Return [X, Y] of the center of cell containing provided text 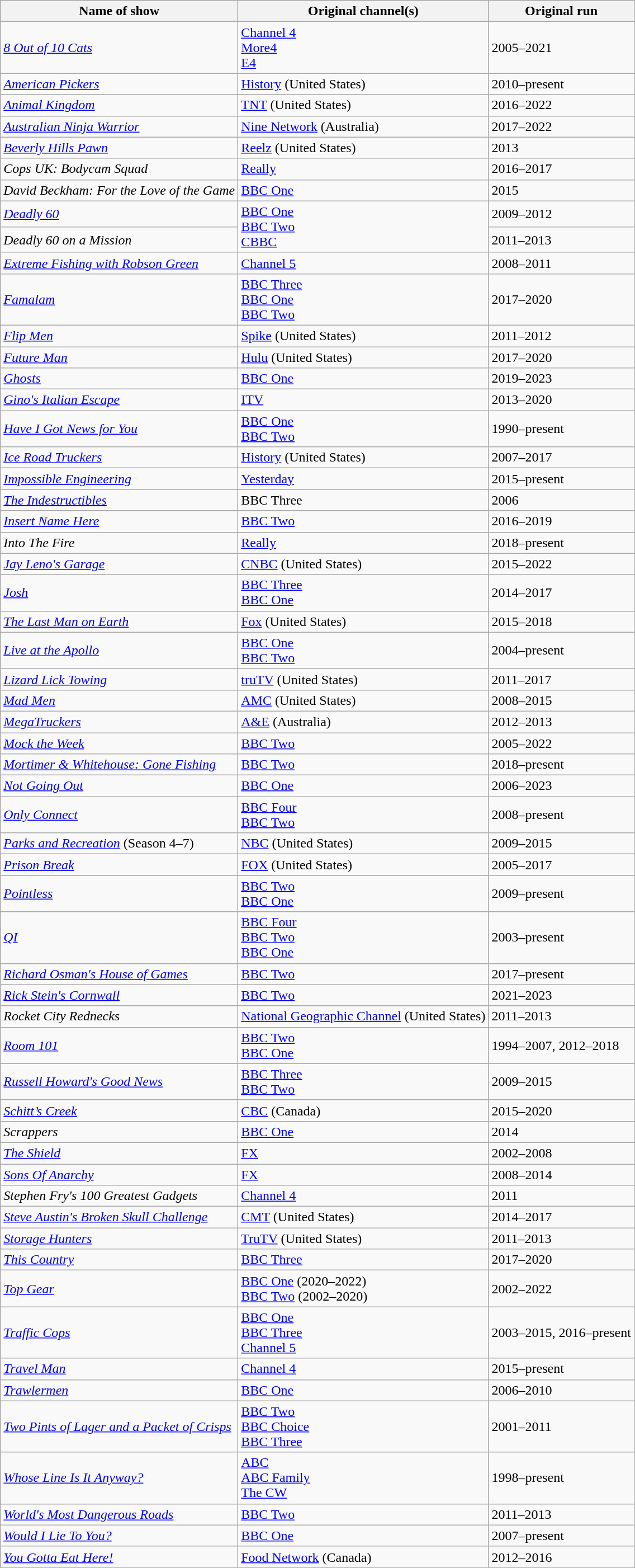
2015–2018 [561, 621]
Jay Leno's Garage [120, 564]
You Gotta Eat Here! [120, 1557]
2012–2013 [561, 722]
The Shield [120, 1153]
Mock the Week [120, 743]
Ice Road Truckers [120, 458]
2011–2012 [561, 336]
Josh [120, 593]
BBC OneBBC ThreeChannel 5 [363, 1332]
Hulu (United States) [363, 357]
Channel 4 More4 E4 [363, 48]
Steve Austin's Broken Skull Challenge [120, 1217]
2010–present [561, 84]
Room 101 [120, 1045]
2016–2022 [561, 105]
BBC TwoBBC ChoiceBBC Three [363, 1426]
National Geographic Channel (United States) [363, 1016]
2005–2021 [561, 48]
Rocket City Rednecks [120, 1016]
Fox (United States) [363, 621]
Two Pints of Lager and a Packet of Crisps [120, 1426]
Extreme Fishing with Robson Green [120, 263]
Only Connect [120, 814]
The Indestructibles [120, 500]
2019–2023 [561, 379]
2011 [561, 1196]
Deadly 60 [120, 214]
The Last Man on Earth [120, 621]
Original channel(s) [363, 11]
2011–2017 [561, 679]
Yesterday [363, 479]
Not Going Out [120, 786]
Would I Lie To You? [120, 1536]
TNT (United States) [363, 105]
2016–2017 [561, 169]
Lizard Lick Towing [120, 679]
Pointless [120, 894]
FOX (United States) [363, 865]
2017–present [561, 974]
2021–2023 [561, 995]
2007–present [561, 1536]
Scrappers [120, 1132]
2008–2014 [561, 1174]
David Beckham: For the Love of the Game [120, 190]
Australian Ninja Warrior [120, 126]
AMC (United States) [363, 700]
Russell Howard's Good News [120, 1082]
Beverly Hills Pawn [120, 148]
2013–2020 [561, 400]
Name of show [120, 11]
2004–present [561, 650]
BBC One (2020–2022)BBC Two (2002–2020) [363, 1289]
American Pickers [120, 84]
ITV [363, 400]
CBC (Canada) [363, 1110]
Storage Hunters [120, 1239]
Mortimer & Whitehouse: Gone Fishing [120, 765]
2002–2008 [561, 1153]
Traffic Cops [120, 1332]
Stephen Fry's 100 Greatest Gadgets [120, 1196]
Nine Network (Australia) [363, 126]
Famalam [120, 299]
BBC Three BBC One BBC Two [363, 299]
2009–present [561, 894]
Schitt’s Creek [120, 1110]
2009–2012 [561, 214]
1998–present [561, 1478]
This Country [120, 1260]
2007–2017 [561, 458]
CMT (United States) [363, 1217]
Ghosts [120, 379]
2006–2010 [561, 1390]
A&E (Australia) [363, 722]
2008–2015 [561, 700]
2017–2022 [561, 126]
2005–2017 [561, 865]
1990–present [561, 429]
BBC OneBBC TwoCBBC [363, 227]
World's Most Dangerous Roads [120, 1514]
Deadly 60 on a Mission [120, 239]
Mad Men [120, 700]
2012–2016 [561, 1557]
2013 [561, 148]
Whose Line Is It Anyway? [120, 1478]
truTV (United States) [363, 679]
Travel Man [120, 1369]
NBC (United States) [363, 844]
Rick Stein's Cornwall [120, 995]
2014 [561, 1132]
2003–present [561, 938]
2006 [561, 500]
BBC ThreeBBC One [363, 593]
QI [120, 938]
Sons Of Anarchy [120, 1174]
Food Network (Canada) [363, 1557]
2008–2011 [561, 263]
BBC FourBBC Two [363, 814]
Original run [561, 11]
2015–2022 [561, 564]
Have I Got News for You [120, 429]
Gino's Italian Escape [120, 400]
2016–2019 [561, 521]
2002–2022 [561, 1289]
Insert Name Here [120, 521]
ABC ABC Family The CW [363, 1478]
Parks and Recreation (Season 4–7) [120, 844]
Into The Fire [120, 543]
2001–2011 [561, 1426]
Prison Break [120, 865]
2003–2015, 2016–present [561, 1332]
CNBC (United States) [363, 564]
Flip Men [120, 336]
2006–2023 [561, 786]
MegaTruckers [120, 722]
1994–2007, 2012–2018 [561, 1045]
Spike (United States) [363, 336]
2005–2022 [561, 743]
Reelz (United States) [363, 148]
BBC ThreeBBC Two [363, 1082]
Channel 5 [363, 263]
8 Out of 10 Cats [120, 48]
BBC FourBBC TwoBBC One [363, 938]
Live at the Apollo [120, 650]
Animal Kingdom [120, 105]
Impossible Engineering [120, 479]
2015–2020 [561, 1110]
Future Man [120, 357]
2008–present [561, 814]
Trawlermen [120, 1390]
Top Gear [120, 1289]
TruTV (United States) [363, 1239]
2015 [561, 190]
Cops UK: Bodycam Squad [120, 169]
Richard Osman's House of Games [120, 974]
